Pinpoint the cell where the given text exists, returning its (x, y) midpoint coordinate. 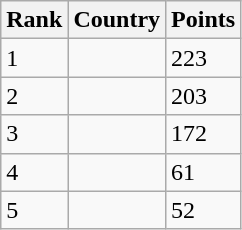
61 (204, 172)
1 (34, 58)
Country (117, 20)
4 (34, 172)
Rank (34, 20)
203 (204, 96)
172 (204, 134)
3 (34, 134)
Points (204, 20)
223 (204, 58)
5 (34, 210)
2 (34, 96)
52 (204, 210)
